From the cell containing the given text, extract its center point as [x, y] coordinate. 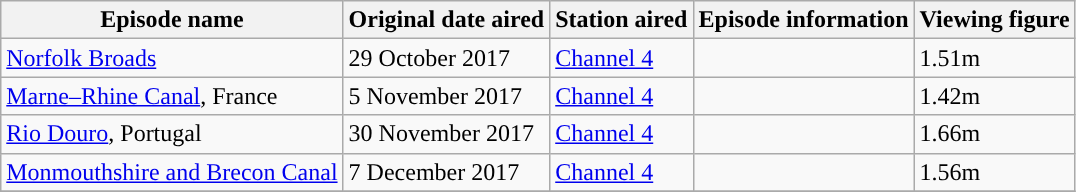
Norfolk Broads [172, 58]
Monmouthshire and Brecon Canal [172, 172]
Episode name [172, 20]
7 December 2017 [446, 172]
Episode information [804, 20]
Marne–Rhine Canal, France [172, 96]
Rio Douro, Portugal [172, 134]
Viewing figure [994, 20]
1.51m [994, 58]
30 November 2017 [446, 134]
1.42m [994, 96]
5 November 2017 [446, 96]
1.56m [994, 172]
29 October 2017 [446, 58]
Station aired [622, 20]
Original date aired [446, 20]
1.66m [994, 134]
